Determine the [X, Y] coordinate at the center of the cell enclosing the given text.  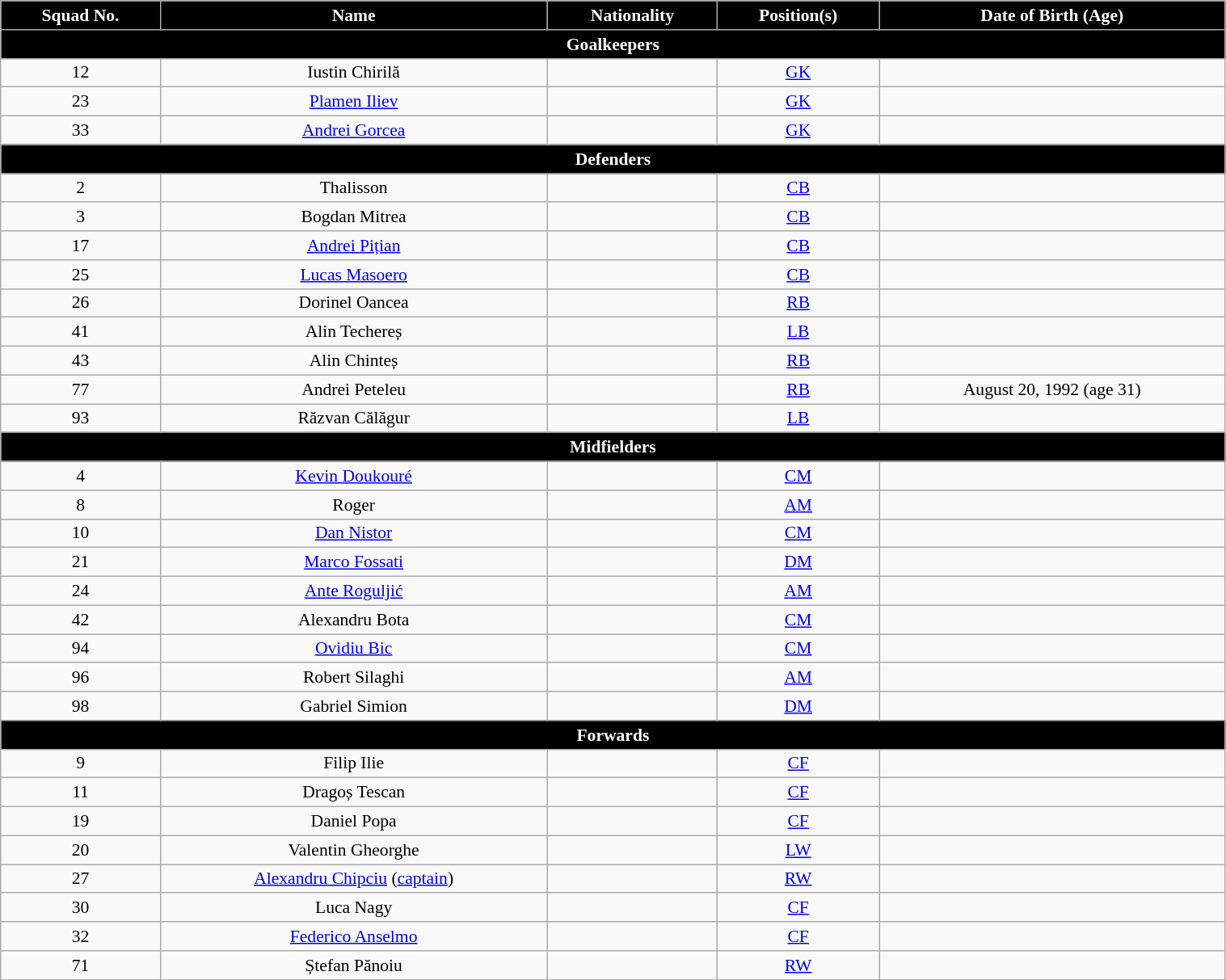
96 [81, 678]
21 [81, 562]
Name [354, 15]
Ștefan Pănoiu [354, 965]
33 [81, 131]
Alin Chinteș [354, 361]
Dan Nistor [354, 533]
94 [81, 649]
42 [81, 620]
9 [81, 763]
23 [81, 102]
3 [81, 217]
Position(s) [798, 15]
Alexandru Chipciu (captain) [354, 879]
Ovidiu Bic [354, 649]
Defenders [613, 159]
Luca Nagy [354, 908]
Răzvan Călăgur [354, 418]
Dragoș Tescan [354, 793]
Dorinel Oancea [354, 303]
93 [81, 418]
Goalkeepers [613, 44]
Federico Anselmo [354, 936]
Nationality [632, 15]
Lucas Masoero [354, 275]
Valentin Gheorghe [354, 850]
Andrei Pițian [354, 246]
Marco Fossati [354, 562]
26 [81, 303]
43 [81, 361]
8 [81, 505]
11 [81, 793]
Squad No. [81, 15]
Alin Techereș [354, 332]
24 [81, 591]
Gabriel Simion [354, 706]
Midfielders [613, 448]
Date of Birth (Age) [1052, 15]
27 [81, 879]
19 [81, 822]
Plamen Iliev [354, 102]
Bogdan Mitrea [354, 217]
25 [81, 275]
LW [798, 850]
Filip Ilie [354, 763]
Daniel Popa [354, 822]
Thalisson [354, 188]
32 [81, 936]
Andrei Gorcea [354, 131]
Kevin Doukouré [354, 476]
12 [81, 73]
20 [81, 850]
10 [81, 533]
71 [81, 965]
30 [81, 908]
August 20, 1992 (age 31) [1052, 389]
98 [81, 706]
Iustin Chirilă [354, 73]
Alexandru Bota [354, 620]
17 [81, 246]
Andrei Peteleu [354, 389]
2 [81, 188]
4 [81, 476]
Roger [354, 505]
Forwards [613, 735]
Robert Silaghi [354, 678]
77 [81, 389]
41 [81, 332]
Ante Roguljić [354, 591]
